Find where the given text appears and provide that cell's center as (x, y) coordinate. 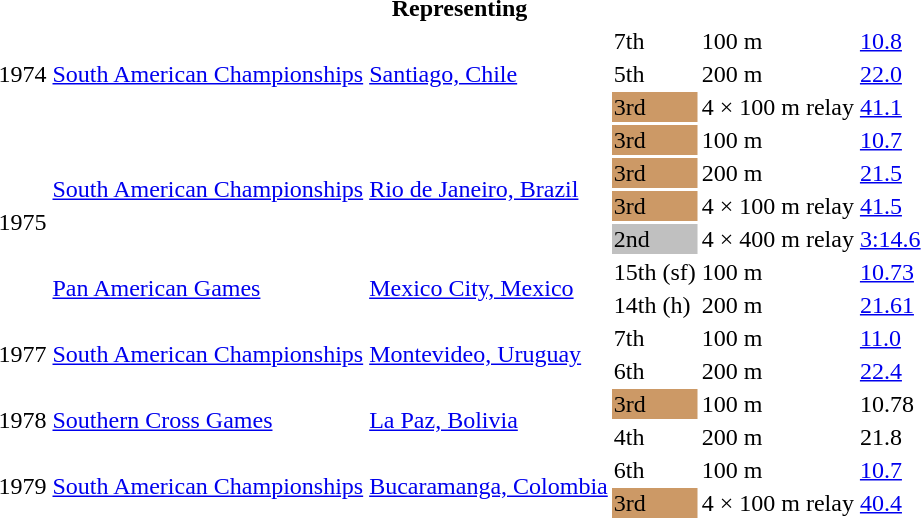
4 × 400 m relay (778, 239)
Pan American Games (208, 288)
14th (h) (654, 305)
4th (654, 437)
Mexico City, Mexico (489, 288)
Santiago, Chile (489, 74)
Southern Cross Games (208, 420)
2nd (654, 239)
15th (sf) (654, 272)
Montevideo, Uruguay (489, 354)
5th (654, 74)
Bucaramanga, Colombia (489, 486)
La Paz, Bolivia (489, 420)
Rio de Janeiro, Brazil (489, 190)
